Return the (X, Y) coordinate for the center point of the cell that contains the specified text.  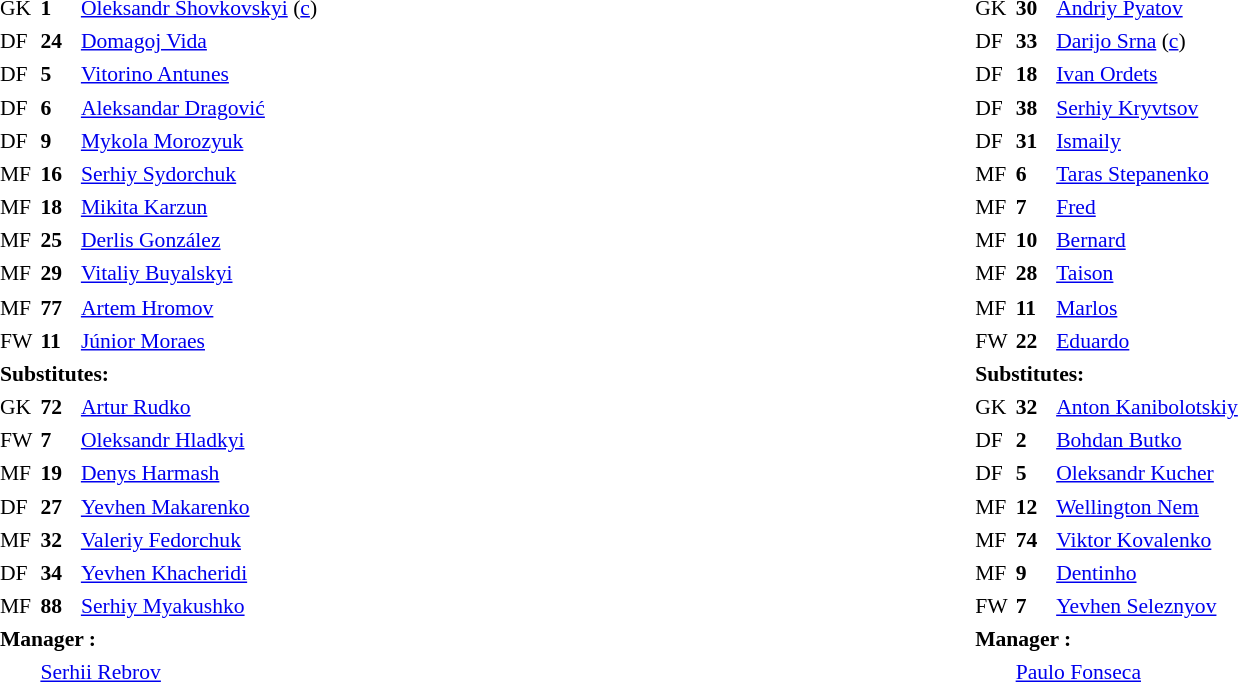
Derlis González (199, 240)
Valeriy Fedorchuk (199, 539)
Yevhen Seleznyov (1147, 605)
22 (1035, 340)
Fred (1147, 207)
Taison (1147, 273)
Serhiy Sydorchuk (199, 173)
77 (59, 306)
Oleksandr Hladkyi (199, 439)
19 (59, 473)
Yevhen Makarenko (199, 506)
Anton Kanibolotskiy (1147, 406)
Wellington Nem (1147, 506)
Taras Stepanenko (1147, 173)
10 (1035, 240)
Darijo Srna (c) (1147, 40)
Vitaliy Buyalskyi (199, 273)
Artur Rudko (199, 406)
12 (1035, 506)
72 (59, 406)
28 (1035, 273)
74 (1035, 539)
33 (1035, 40)
Mykola Morozyuk (199, 140)
Mikita Karzun (199, 207)
Denys Harmash (199, 473)
Aleksandar Dragović (199, 107)
29 (59, 273)
24 (59, 40)
Ismaily (1147, 140)
25 (59, 240)
Ivan Ordets (1147, 74)
38 (1035, 107)
31 (1035, 140)
Yevhen Khacheridi (199, 572)
34 (59, 572)
Domagoj Vida (199, 40)
Artem Hromov (199, 306)
27 (59, 506)
Serhiy Kryvtsov (1147, 107)
Manager : (163, 639)
Viktor Kovalenko (1147, 539)
Bohdan Butko (1147, 439)
2 (1035, 439)
16 (59, 173)
Serhiy Myakushko (199, 605)
Dentinho (1147, 572)
Júnior Moraes (199, 340)
Substitutes: (160, 373)
Eduardo (1147, 340)
Bernard (1147, 240)
88 (59, 605)
Vitorino Antunes (199, 74)
Marlos (1147, 306)
Oleksandr Kucher (1147, 473)
